Return the [X, Y] coordinate for the center point of the cell that contains the specified text.  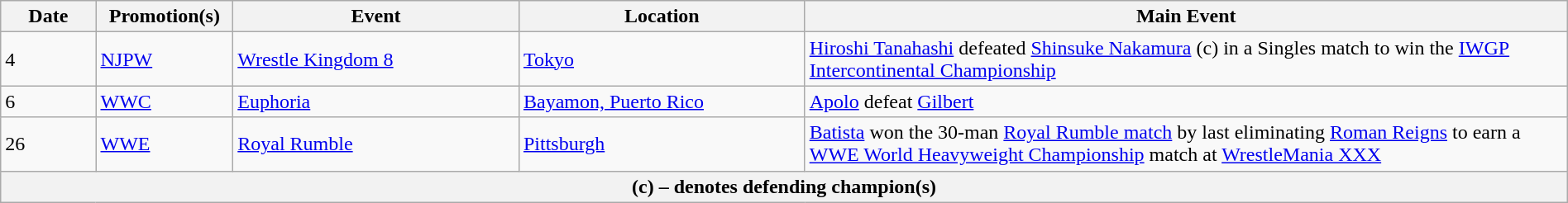
Apolo defeat Gilbert [1186, 101]
Tokyo [662, 59]
Bayamon, Puerto Rico [662, 101]
Pittsburgh [662, 144]
Main Event [1186, 17]
Euphoria [376, 101]
WWC [165, 101]
Batista won the 30-man Royal Rumble match by last eliminating Roman Reigns to earn a WWE World Heavyweight Championship match at WrestleMania XXX [1186, 144]
6 [48, 101]
Royal Rumble [376, 144]
Wrestle Kingdom 8 [376, 59]
26 [48, 144]
4 [48, 59]
Date [48, 17]
Event [376, 17]
Promotion(s) [165, 17]
Location [662, 17]
NJPW [165, 59]
WWE [165, 144]
Hiroshi Tanahashi defeated Shinsuke Nakamura (c) in a Singles match to win the IWGP Intercontinental Championship [1186, 59]
(c) – denotes defending champion(s) [784, 186]
